Determine the [X, Y] coordinate at the center of the cell enclosing the given text.  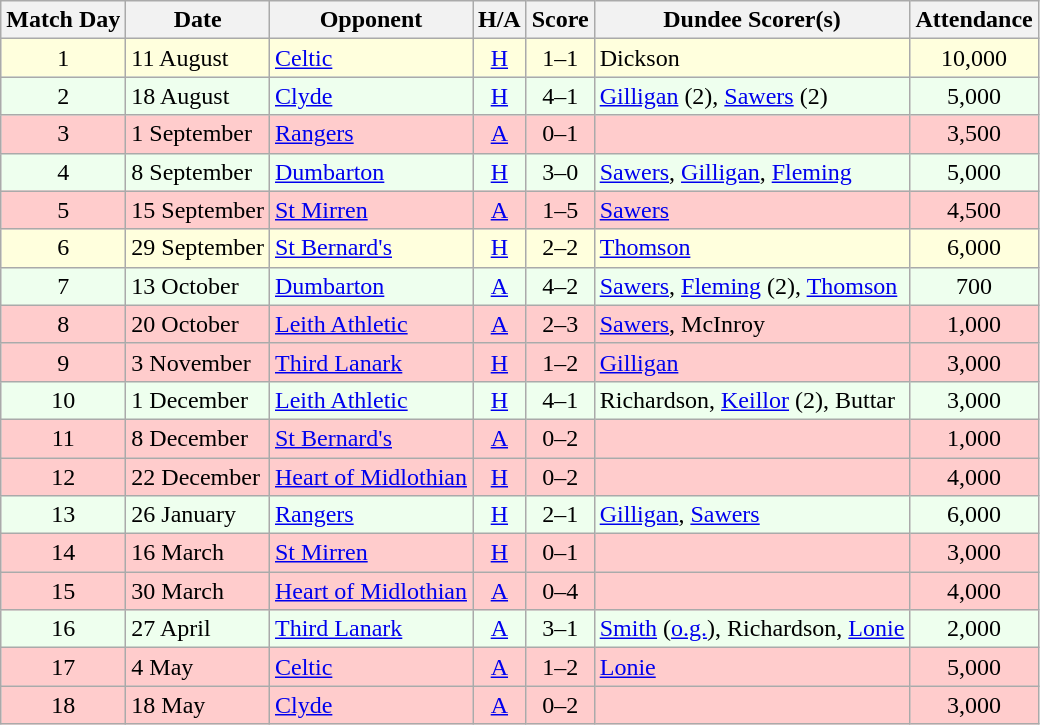
27 April [198, 629]
7 [64, 286]
Match Day [64, 20]
14 [64, 553]
Dundee Scorer(s) [752, 20]
Date [198, 20]
Score [560, 20]
1 September [198, 134]
Thomson [752, 248]
3 November [198, 362]
10 [64, 400]
2,000 [974, 629]
4 [64, 172]
Gilligan, Sawers [752, 515]
3–1 [560, 629]
Attendance [974, 20]
1–1 [560, 58]
13 [64, 515]
4,500 [974, 210]
3 [64, 134]
16 [64, 629]
20 October [198, 324]
18 May [198, 705]
0–4 [560, 591]
Gilligan (2), Sawers (2) [752, 96]
Sawers, Fleming (2), Thomson [752, 286]
2 [64, 96]
22 December [198, 477]
18 [64, 705]
9 [64, 362]
3–0 [560, 172]
11 [64, 438]
Richardson, Keillor (2), Buttar [752, 400]
6 [64, 248]
15 September [198, 210]
2–2 [560, 248]
1–5 [560, 210]
13 October [198, 286]
1 [64, 58]
8 September [198, 172]
5 [64, 210]
4–2 [560, 286]
Dickson [752, 58]
10,000 [974, 58]
1 December [198, 400]
26 January [198, 515]
H/A [499, 20]
12 [64, 477]
Sawers, Gilligan, Fleming [752, 172]
Sawers, McInroy [752, 324]
Opponent [370, 20]
2–1 [560, 515]
15 [64, 591]
700 [974, 286]
16 March [198, 553]
8 [64, 324]
Smith (o.g.), Richardson, Lonie [752, 629]
Lonie [752, 667]
2–3 [560, 324]
3,500 [974, 134]
Gilligan [752, 362]
8 December [198, 438]
17 [64, 667]
11 August [198, 58]
4 May [198, 667]
18 August [198, 96]
30 March [198, 591]
29 September [198, 248]
Sawers [752, 210]
